From the cell containing the given text, extract its center point as [X, Y] coordinate. 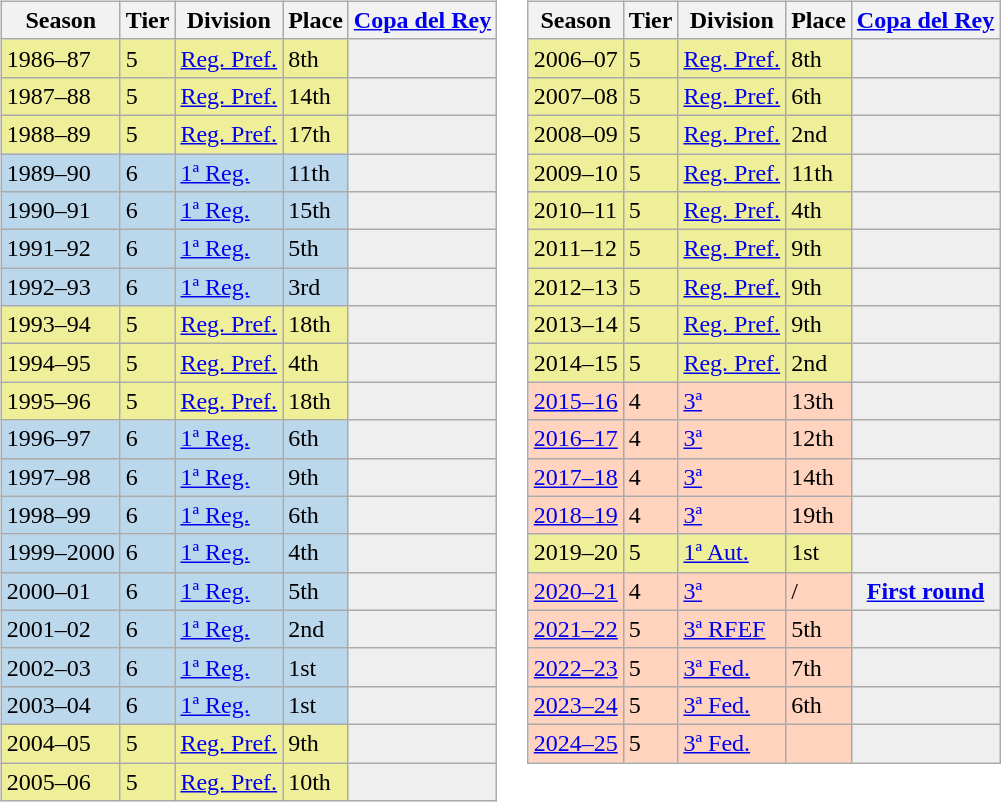
1986–87 [60, 58]
2020–21 [576, 591]
2011–12 [576, 249]
2021–22 [576, 629]
/ [819, 591]
2019–20 [576, 553]
2015–16 [576, 401]
2006–07 [576, 58]
1993–94 [60, 325]
1987–88 [60, 96]
7th [819, 667]
1996–97 [60, 439]
12th [819, 439]
2024–25 [576, 743]
2000–01 [60, 591]
1988–89 [60, 134]
2022–23 [576, 667]
2016–17 [576, 439]
13th [819, 401]
1990–91 [60, 211]
2023–24 [576, 705]
19th [819, 515]
2007–08 [576, 96]
3ª RFEF [732, 629]
1997–98 [60, 477]
2001–02 [60, 629]
2012–13 [576, 287]
1995–96 [60, 401]
2004–05 [60, 743]
2008–09 [576, 134]
1994–95 [60, 363]
3rd [316, 287]
1998–99 [60, 515]
2003–04 [60, 705]
2017–18 [576, 477]
2002–03 [60, 667]
1989–90 [60, 173]
10th [316, 781]
First round [925, 591]
2018–19 [576, 515]
15th [316, 211]
2009–10 [576, 173]
2010–11 [576, 211]
2013–14 [576, 325]
1ª Aut. [732, 553]
1991–92 [60, 249]
17th [316, 134]
2005–06 [60, 781]
2014–15 [576, 363]
1999–2000 [60, 553]
1992–93 [60, 287]
